Find where the given text appears and provide that cell's center as (x, y) coordinate. 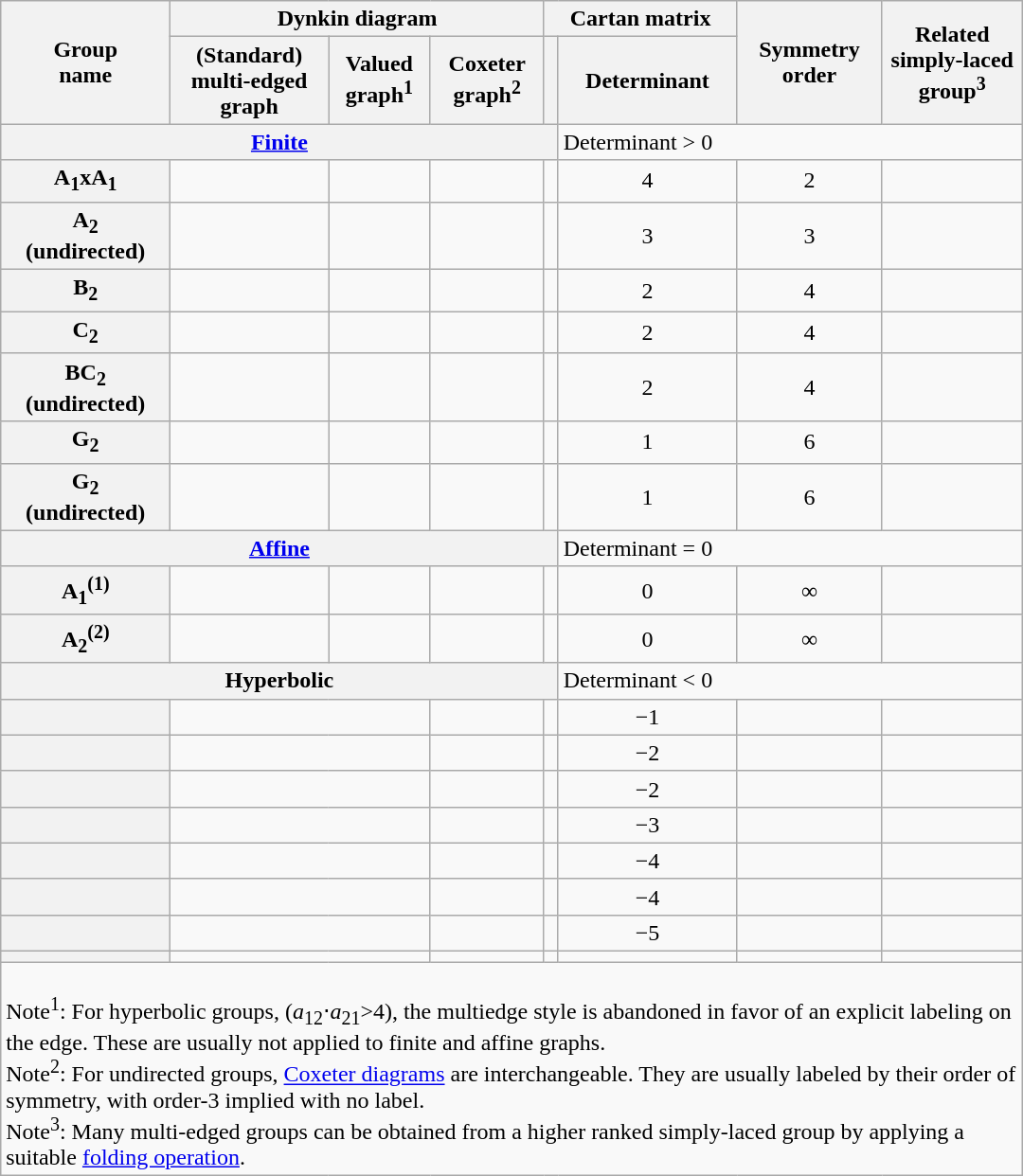
Groupname (85, 62)
BC2(undirected) (85, 386)
Determinant = 0 (790, 548)
A1xA1 (85, 181)
Determinant > 0 (790, 142)
Coxetergraph2 (487, 80)
G2(undirected) (85, 496)
Determinant < 0 (790, 681)
Hyperbolic (279, 681)
B2 (85, 291)
Symmetryorder (809, 62)
−5 (648, 934)
Affine (279, 548)
A2(2) (85, 638)
C2 (85, 332)
Determinant (648, 80)
A1(1) (85, 591)
Valuedgraph1 (379, 80)
−1 (648, 717)
G2 (85, 442)
Dynkin diagram (358, 19)
−3 (648, 825)
Cartan matrix (640, 19)
Finite (279, 142)
Relatedsimply-lacedgroup3 (952, 62)
(Standard)multi-edgedgraph (250, 80)
A2(undirected) (85, 235)
